Scan for the cell matching the given text and deliver its [x, y] coordinate at center. 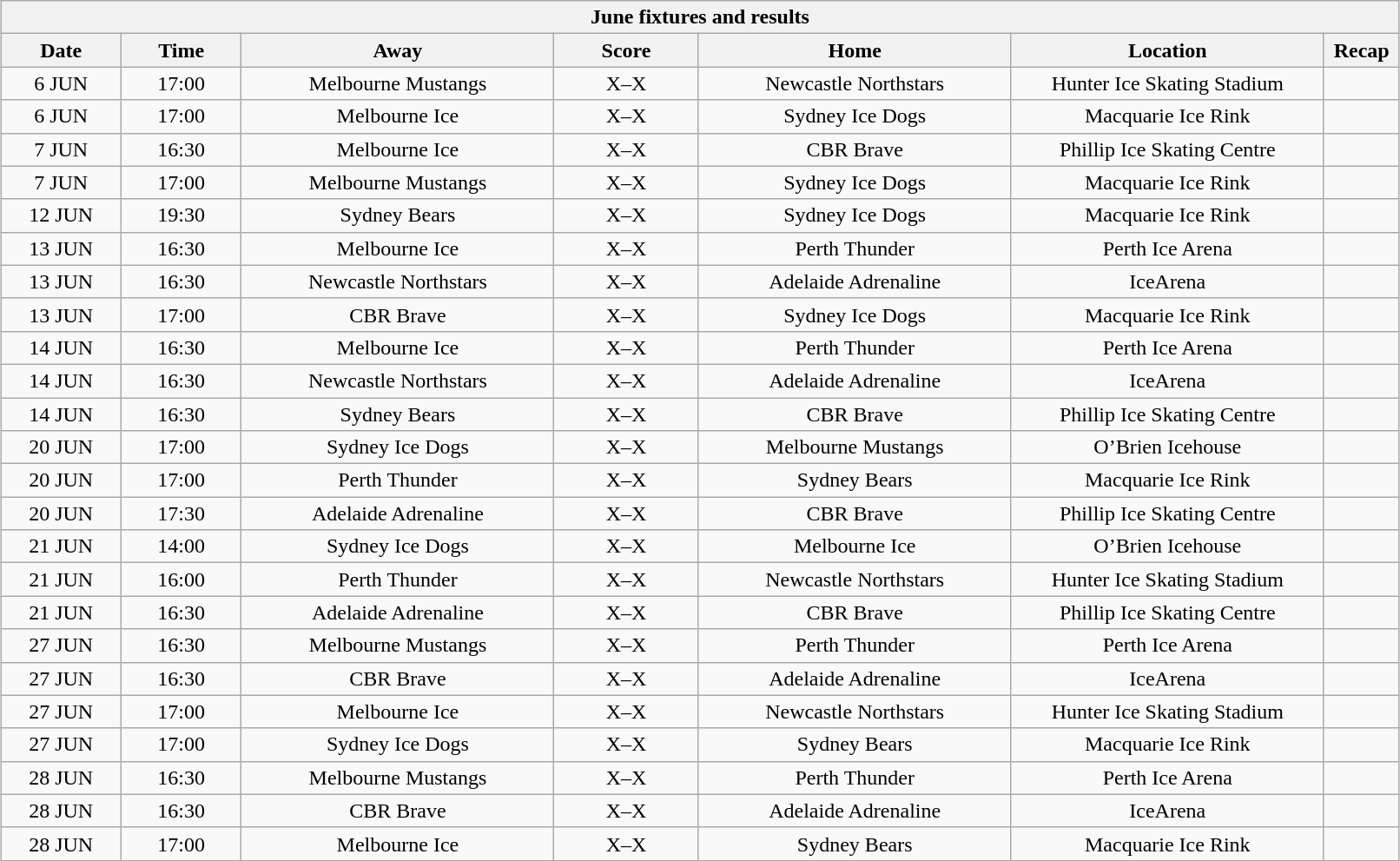
Home [855, 50]
12 JUN [61, 215]
16:00 [181, 580]
Recap [1362, 50]
Location [1167, 50]
Time [181, 50]
17:30 [181, 513]
Date [61, 50]
Away [398, 50]
14:00 [181, 546]
19:30 [181, 215]
Score [626, 50]
June fixtures and results [700, 17]
